Find where the given text appears and provide that cell's center as (X, Y) coordinate. 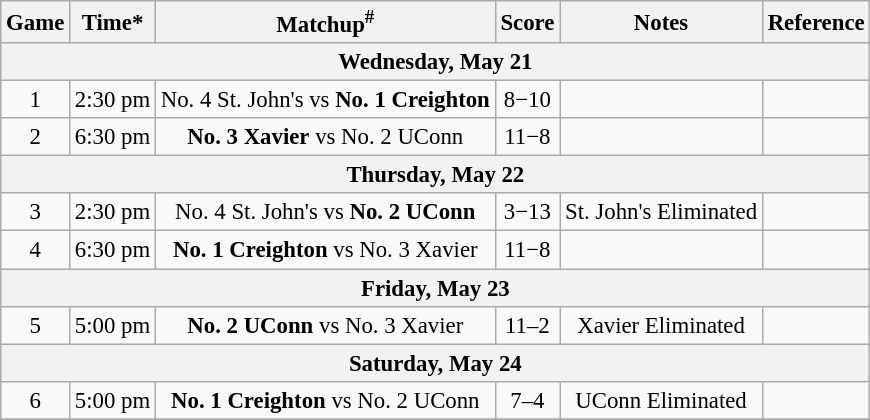
No. 1 Creighton vs No. 3 Xavier (325, 250)
Thursday, May 22 (436, 175)
Score (528, 22)
Friday, May 23 (436, 288)
No. 4 St. John's vs No. 2 UConn (325, 213)
UConn Eliminated (662, 400)
Saturday, May 24 (436, 363)
Reference (816, 22)
7–4 (528, 400)
6 (36, 400)
2 (36, 137)
Game (36, 22)
Xavier Eliminated (662, 325)
No. 1 Creighton vs No. 2 UConn (325, 400)
No. 3 Xavier vs No. 2 UConn (325, 137)
4 (36, 250)
3 (36, 213)
No. 2 UConn vs No. 3 Xavier (325, 325)
5 (36, 325)
Matchup# (325, 22)
St. John's Eliminated (662, 213)
Time* (113, 22)
Wednesday, May 21 (436, 62)
1 (36, 100)
11–2 (528, 325)
3−13 (528, 213)
No. 4 St. John's vs No. 1 Creighton (325, 100)
8−10 (528, 100)
Notes (662, 22)
